Return (X, Y) of the center of cell containing provided text 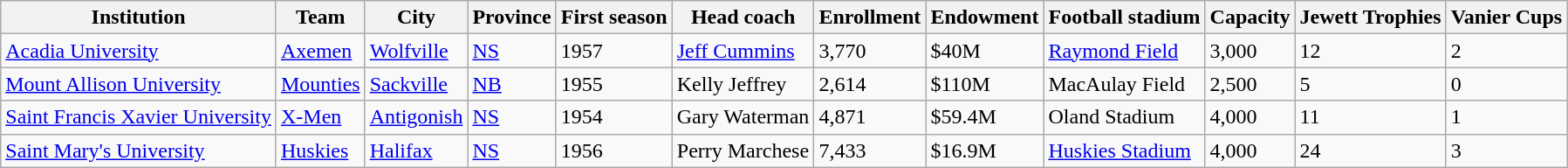
Saint Mary's University (139, 150)
1 (1506, 117)
3 (1506, 150)
0 (1506, 84)
1954 (614, 117)
X-Men (320, 117)
1955 (614, 84)
2,500 (1250, 84)
2,614 (870, 84)
24 (1370, 150)
3,000 (1250, 51)
Wolfville (416, 51)
7,433 (870, 150)
$110M (984, 84)
Axemen (320, 51)
Gary Waterman (743, 117)
Raymond Field (1124, 51)
Vanier Cups (1506, 17)
Kelly Jeffrey (743, 84)
Institution (139, 17)
2 (1506, 51)
3,770 (870, 51)
Oland Stadium (1124, 117)
12 (1370, 51)
$59.4M (984, 117)
NB (511, 84)
Mount Allison University (139, 84)
Huskies (320, 150)
Capacity (1250, 17)
$40M (984, 51)
4,871 (870, 117)
1956 (614, 150)
Jeff Cummins (743, 51)
First season (614, 17)
Antigonish (416, 117)
Huskies Stadium (1124, 150)
Jewett Trophies (1370, 17)
Head coach (743, 17)
City (416, 17)
Acadia University (139, 51)
5 (1370, 84)
Endowment (984, 17)
1957 (614, 51)
Perry Marchese (743, 150)
$16.9M (984, 150)
Province (511, 17)
Mounties (320, 84)
Football stadium (1124, 17)
Halifax (416, 150)
Team (320, 17)
Sackville (416, 84)
MacAulay Field (1124, 84)
11 (1370, 117)
Saint Francis Xavier University (139, 117)
Enrollment (870, 17)
